From the cell containing the given text, extract its center point as [X, Y] coordinate. 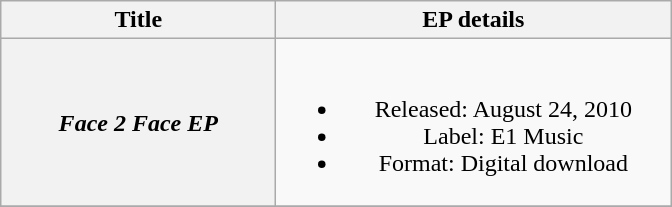
Title [138, 20]
EP details [474, 20]
Released: August 24, 2010Label: E1 MusicFormat: Digital download [474, 122]
Face 2 Face EP [138, 122]
